For the text-containing cell, return its midpoint in (X, Y) coordinate format. 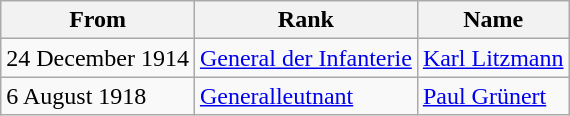
Name (493, 20)
Paul Grünert (493, 96)
Rank (306, 20)
Generalleutnant (306, 96)
Karl Litzmann (493, 58)
24 December 1914 (98, 58)
General der Infanterie (306, 58)
6 August 1918 (98, 96)
From (98, 20)
